Detect which cell encompasses the target text, then output its (X, Y) center coordinate. 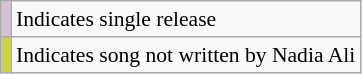
Indicates song not written by Nadia Ali (186, 55)
Indicates single release (186, 19)
